For the text-containing cell, return its midpoint in (x, y) coordinate format. 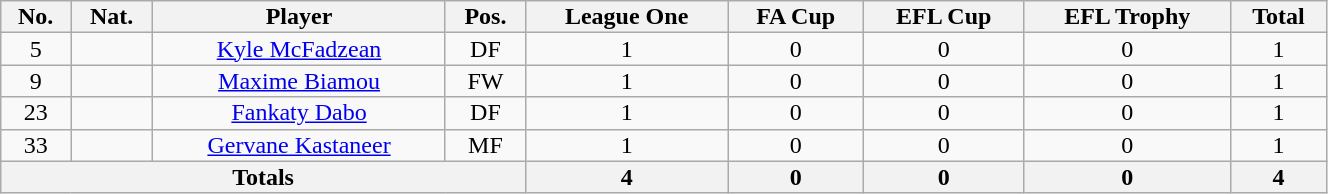
No. (36, 17)
EFL Trophy (1128, 17)
33 (36, 145)
Player (300, 17)
Total (1279, 17)
23 (36, 113)
9 (36, 81)
5 (36, 49)
Nat. (112, 17)
Fankaty Dabo (300, 113)
Gervane Kastaneer (300, 145)
EFL Cup (943, 17)
MF (485, 145)
FW (485, 81)
FA Cup (796, 17)
Pos. (485, 17)
League One (626, 17)
Totals (264, 177)
Kyle McFadzean (300, 49)
Maxime Biamou (300, 81)
